Determine the (x, y) coordinate at the center of the cell enclosing the given text.  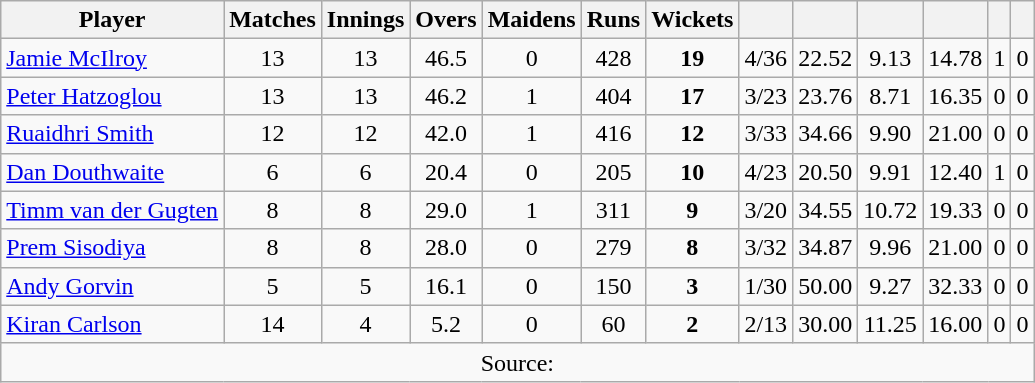
Andy Gorvin (112, 286)
404 (613, 96)
11.25 (890, 324)
428 (613, 58)
311 (613, 210)
9.96 (890, 248)
17 (692, 96)
4 (365, 324)
28.0 (446, 248)
3 (692, 286)
9.27 (890, 286)
60 (613, 324)
46.5 (446, 58)
3/33 (766, 134)
20.50 (826, 172)
416 (613, 134)
16.00 (956, 324)
42.0 (446, 134)
2 (692, 324)
Peter Hatzoglou (112, 96)
9.91 (890, 172)
3/23 (766, 96)
2/13 (766, 324)
8.71 (890, 96)
3/20 (766, 210)
32.33 (956, 286)
9.13 (890, 58)
150 (613, 286)
22.52 (826, 58)
Timm van der Gugten (112, 210)
10.72 (890, 210)
Player (112, 20)
4/23 (766, 172)
14 (273, 324)
34.66 (826, 134)
Prem Sisodiya (112, 248)
12.40 (956, 172)
16.1 (446, 286)
1/30 (766, 286)
29.0 (446, 210)
19 (692, 58)
Jamie McIlroy (112, 58)
5.2 (446, 324)
Innings (365, 20)
205 (613, 172)
16.35 (956, 96)
19.33 (956, 210)
Kiran Carlson (112, 324)
30.00 (826, 324)
Dan Douthwaite (112, 172)
10 (692, 172)
Overs (446, 20)
Matches (273, 20)
Source: (518, 362)
279 (613, 248)
3/32 (766, 248)
Runs (613, 20)
9.90 (890, 134)
9 (692, 210)
14.78 (956, 58)
34.55 (826, 210)
4/36 (766, 58)
20.4 (446, 172)
Maidens (532, 20)
50.00 (826, 286)
Wickets (692, 20)
Ruaidhri Smith (112, 134)
34.87 (826, 248)
46.2 (446, 96)
23.76 (826, 96)
